Search for the cell housing the specified text and yield its [X, Y] center coordinate. 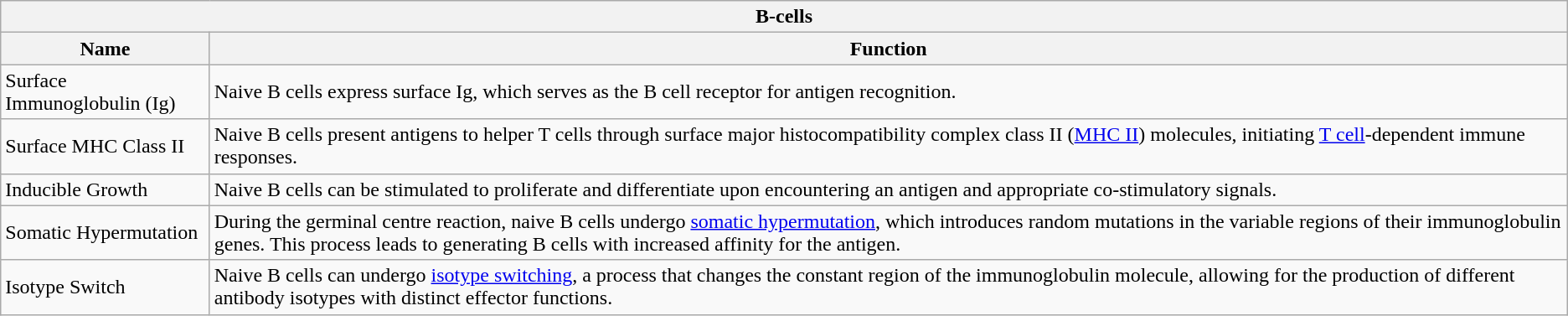
Somatic Hypermutation [106, 233]
Surface Immunoglobulin (Ig) [106, 92]
Inducible Growth [106, 189]
B-cells [784, 17]
Isotype Switch [106, 287]
Naive B cells express surface Ig, which serves as the B cell receptor for antigen recognition. [888, 92]
Function [888, 49]
Surface MHC Class II [106, 146]
Naive B cells can be stimulated to proliferate and differentiate upon encountering an antigen and appropriate co-stimulatory signals. [888, 189]
Name [106, 49]
